From the cell containing the given text, extract its center point as [X, Y] coordinate. 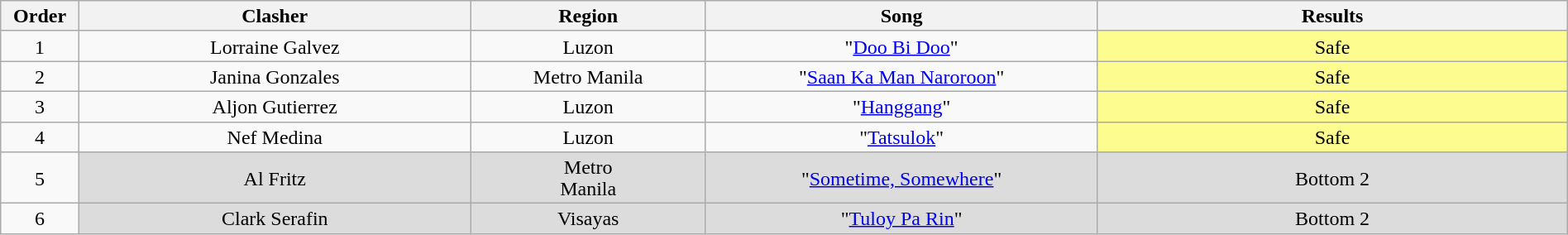
Order [40, 17]
"Hanggang" [901, 106]
"Tuloy Pa Rin" [901, 218]
"Doo Bi Doo" [901, 46]
"Saan Ka Man Naroroon" [901, 76]
6 [40, 218]
3 [40, 106]
MetroManila [588, 178]
Nef Medina [275, 137]
Al Fritz [275, 178]
Clasher [275, 17]
Aljon Gutierrez [275, 106]
Results [1332, 17]
"Tatsulok" [901, 137]
Song [901, 17]
Clark Serafin [275, 218]
Visayas [588, 218]
Janina Gonzales [275, 76]
5 [40, 178]
4 [40, 137]
2 [40, 76]
Metro Manila [588, 76]
1 [40, 46]
"Sometime, Somewhere" [901, 178]
Region [588, 17]
Lorraine Galvez [275, 46]
